Find where the given text appears and provide that cell's center as (X, Y) coordinate. 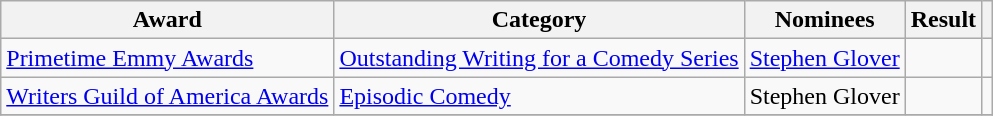
Episodic Comedy (539, 96)
Category (539, 20)
Nominees (824, 20)
Outstanding Writing for a Comedy Series (539, 58)
Award (168, 20)
Primetime Emmy Awards (168, 58)
Writers Guild of America Awards (168, 96)
Result (943, 20)
